Pinpoint the cell where the given text exists, returning its [x, y] midpoint coordinate. 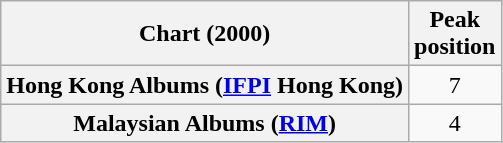
Malaysian Albums (RIM) [205, 123]
4 [455, 123]
Chart (2000) [205, 34]
7 [455, 85]
Peakposition [455, 34]
Hong Kong Albums (IFPI Hong Kong) [205, 85]
